Search for the cell housing the specified text and yield its (X, Y) center coordinate. 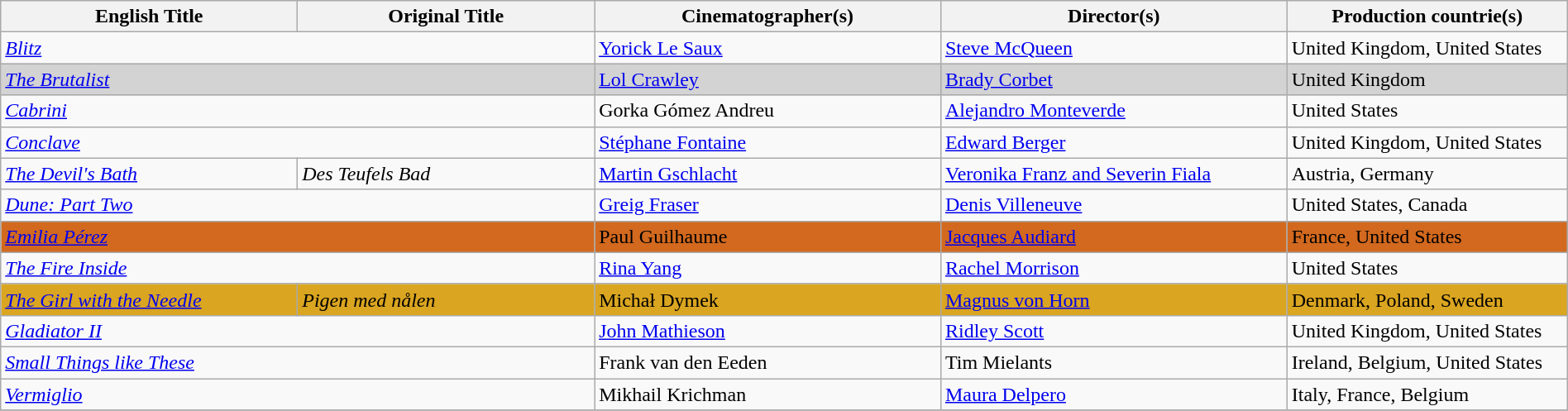
Cabrini (298, 111)
France, United States (1427, 237)
Paul Guilhaume (767, 237)
Greig Fraser (767, 205)
Dune: Part Two (298, 205)
Gladiator II (298, 331)
Magnus von Horn (1113, 299)
Emilia Pérez (298, 237)
United Kingdom (1427, 79)
Blitz (298, 48)
Maura Delpero (1113, 394)
Ridley Scott (1113, 331)
Pigen med nålen (447, 299)
Conclave (298, 142)
John Mathieson (767, 331)
The Girl with the Needle (149, 299)
The Fire Inside (298, 268)
Small Things like These (298, 362)
Veronika Franz and Severin Fiala (1113, 174)
English Title (149, 17)
Michał Dymek (767, 299)
Edward Berger (1113, 142)
Gorka Gómez Andreu (767, 111)
Tim Mielants (1113, 362)
Rachel Morrison (1113, 268)
Lol Crawley (767, 79)
Des Teufels Bad (447, 174)
Production countrie(s) (1427, 17)
Stéphane Fontaine (767, 142)
The Devil's Bath (149, 174)
Ireland, Belgium, United States (1427, 362)
Jacques Audiard (1113, 237)
Austria, Germany (1427, 174)
The Brutalist (298, 79)
Mikhail Krichman (767, 394)
Rina Yang (767, 268)
Yorick Le Saux (767, 48)
Vermiglio (298, 394)
Denis Villeneuve (1113, 205)
United States, Canada (1427, 205)
Original Title (447, 17)
Martin Gschlacht (767, 174)
Cinematographer(s) (767, 17)
Denmark, Poland, Sweden (1427, 299)
Director(s) (1113, 17)
Italy, France, Belgium (1427, 394)
Frank van den Eeden (767, 362)
Steve McQueen (1113, 48)
Alejandro Monteverde (1113, 111)
Brady Corbet (1113, 79)
